Detect which cell encompasses the target text, then output its (X, Y) center coordinate. 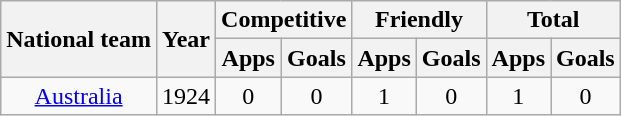
1924 (186, 96)
Competitive (284, 20)
National team (79, 39)
Friendly (419, 20)
Total (553, 20)
Australia (79, 96)
Year (186, 39)
